Scan for the cell matching the given text and deliver its [X, Y] coordinate at center. 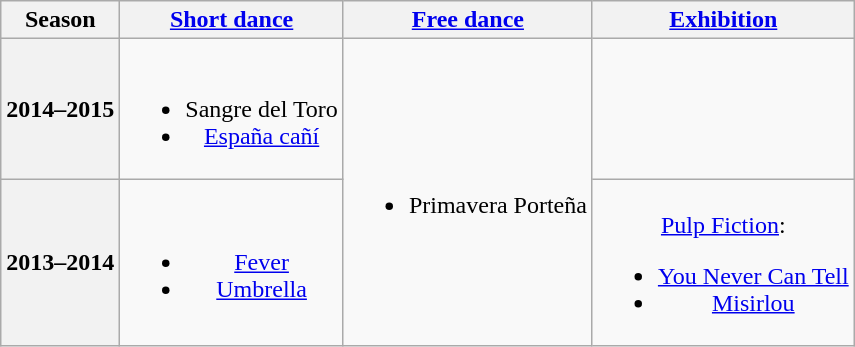
Sangre del Toro España cañí [232, 109]
Free dance [468, 20]
Pulp Fiction:You Never Can Tell Misirlou [723, 262]
Fever Umbrella [232, 262]
Exhibition [723, 20]
2013–2014 [60, 262]
Short dance [232, 20]
Primavera Porteña [468, 192]
2014–2015 [60, 109]
Season [60, 20]
